Find where the given text appears and provide that cell's center as [X, Y] coordinate. 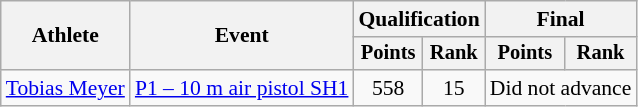
15 [454, 88]
Final [561, 19]
Qualification [418, 19]
558 [388, 88]
Athlete [66, 36]
P1 – 10 m air pistol SH1 [242, 88]
Did not advance [561, 88]
Tobias Meyer [66, 88]
Event [242, 36]
